Scan for the cell matching the given text and deliver its [x, y] coordinate at center. 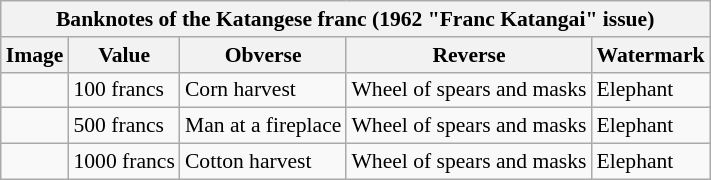
1000 francs [124, 162]
Value [124, 55]
Watermark [651, 55]
Obverse [264, 55]
Banknotes of the Katangese franc (1962 "Franc Katangai" issue) [356, 19]
Image [35, 55]
Reverse [468, 55]
500 francs [124, 126]
Man at a fireplace [264, 126]
Corn harvest [264, 90]
Cotton harvest [264, 162]
100 francs [124, 90]
